Return the [x, y] coordinate for the center point of the cell that contains the specified text.  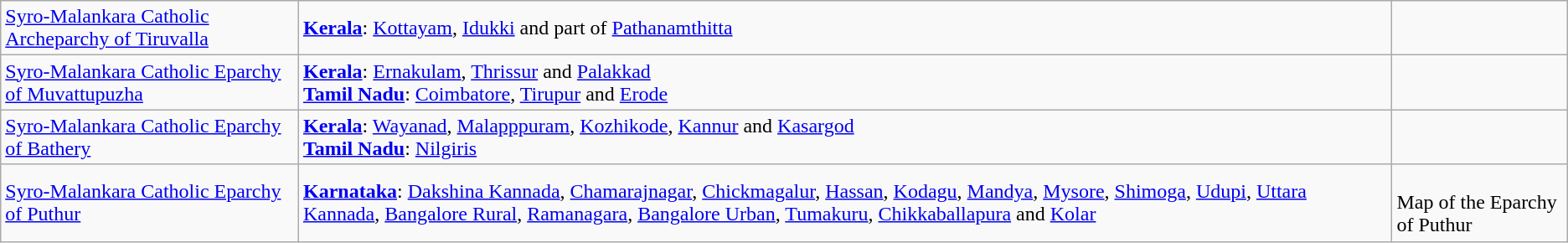
Syro-Malankara Catholic Eparchy of Bathery [150, 137]
Kerala: Ernakulam, Thrissur and PalakkadTamil Nadu: Coimbatore, Tirupur and Erode [845, 82]
Kerala: Kottayam, Idukki and part of Pathanamthitta [845, 28]
Map of the Eparchy of Puthur [1479, 203]
Syro-Malankara Catholic Archeparchy of Tiruvalla [150, 28]
Syro-Malankara Catholic Eparchy of Puthur [150, 203]
Syro-Malankara Catholic Eparchy of Muvattupuzha [150, 82]
Kerala: Wayanad, Malapppuram, Kozhikode, Kannur and KasargodTamil Nadu: Nilgiris [845, 137]
